Return (X, Y) of the center of cell containing provided text 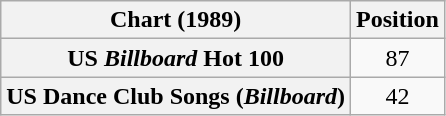
Chart (1989) (176, 20)
US Dance Club Songs (Billboard) (176, 96)
US Billboard Hot 100 (176, 58)
87 (398, 58)
42 (398, 96)
Position (398, 20)
